Scan for the cell matching the given text and deliver its (X, Y) coordinate at center. 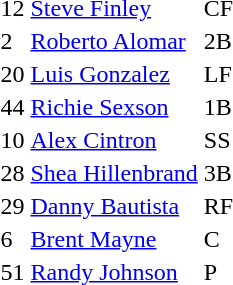
Danny Bautista (114, 206)
Brent Mayne (114, 239)
Shea Hillenbrand (114, 173)
Roberto Alomar (114, 41)
Luis Gonzalez (114, 74)
Alex Cintron (114, 140)
Richie Sexson (114, 107)
